Locate the cell with the specified text and output its (x, y) center coordinate. 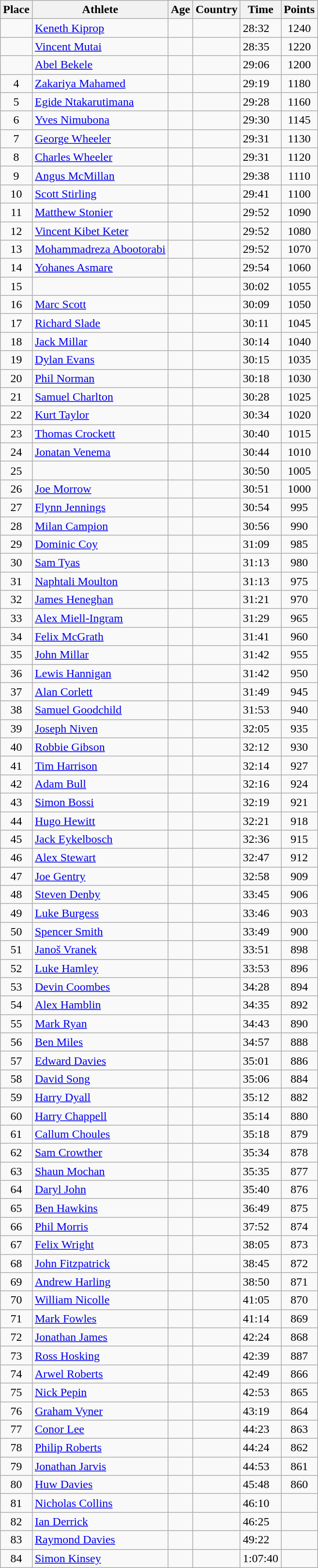
29:30 (260, 120)
34:43 (260, 1024)
Jonathan James (100, 1337)
63 (16, 1171)
42:53 (260, 1392)
9 (16, 175)
Milan Campion (100, 526)
Sam Tyas (100, 563)
Nicholas Collins (100, 1503)
31:09 (260, 544)
Sam Crowther (100, 1153)
38:50 (260, 1282)
51 (16, 950)
39 (16, 729)
861 (299, 1466)
Arwel Roberts (100, 1374)
35:40 (260, 1190)
924 (299, 784)
20 (16, 378)
23 (16, 434)
Steven Denby (100, 895)
1020 (299, 415)
37 (16, 692)
Abel Bekele (100, 65)
12 (16, 231)
68 (16, 1263)
14 (16, 268)
79 (16, 1466)
42 (16, 784)
49 (16, 913)
Dominic Coy (100, 544)
50 (16, 931)
James Heneghan (100, 600)
42:49 (260, 1374)
Shaun Mochan (100, 1171)
1145 (299, 120)
892 (299, 1005)
874 (299, 1226)
868 (299, 1337)
65 (16, 1208)
918 (299, 821)
29:41 (260, 194)
31:53 (260, 710)
36 (16, 673)
35:18 (260, 1134)
Phil Norman (100, 378)
62 (16, 1153)
Felix McGrath (100, 637)
Edward Davies (100, 1060)
970 (299, 600)
41 (16, 765)
30:09 (260, 305)
37:52 (260, 1226)
69 (16, 1282)
Jack Millar (100, 342)
Hugo Hewitt (100, 821)
Lewis Hannigan (100, 673)
25 (16, 470)
31:41 (260, 637)
940 (299, 710)
Angus McMillan (100, 175)
43:19 (260, 1411)
965 (299, 618)
Devin Coombes (100, 987)
84 (16, 1558)
927 (299, 765)
Andrew Harling (100, 1282)
16 (16, 305)
29:38 (260, 175)
30:51 (260, 489)
Alan Corlett (100, 692)
7 (16, 139)
30:28 (260, 397)
Ben Hawkins (100, 1208)
74 (16, 1374)
Phil Morris (100, 1226)
Joe Morrow (100, 489)
David Song (100, 1079)
34:28 (260, 987)
38 (16, 710)
18 (16, 342)
935 (299, 729)
Richard Slade (100, 323)
48 (16, 895)
59 (16, 1097)
71 (16, 1319)
Adam Bull (100, 784)
873 (299, 1245)
1:07:40 (260, 1558)
81 (16, 1503)
4 (16, 83)
10 (16, 194)
Joseph Niven (100, 729)
31:29 (260, 618)
John Fitzpatrick (100, 1263)
1010 (299, 452)
Matthew Stonier (100, 212)
11 (16, 212)
5 (16, 102)
33 (16, 618)
1005 (299, 470)
876 (299, 1190)
32:36 (260, 839)
32:47 (260, 858)
1220 (299, 47)
863 (299, 1429)
878 (299, 1153)
870 (299, 1300)
1200 (299, 65)
Mark Ryan (100, 1024)
Tim Harrison (100, 765)
27 (16, 507)
30:50 (260, 470)
909 (299, 876)
58 (16, 1079)
Kurt Taylor (100, 415)
903 (299, 913)
900 (299, 931)
41:05 (260, 1300)
35:06 (260, 1079)
Harry Dyall (100, 1097)
896 (299, 968)
44:24 (260, 1448)
33:45 (260, 895)
1040 (299, 342)
945 (299, 692)
26 (16, 489)
13 (16, 249)
28:35 (260, 47)
60 (16, 1116)
Age (180, 10)
78 (16, 1448)
888 (299, 1042)
30:54 (260, 507)
30:02 (260, 286)
1110 (299, 175)
Keneth Kiprop (100, 28)
42:39 (260, 1355)
35:34 (260, 1153)
56 (16, 1042)
866 (299, 1374)
Vincent Mutai (100, 47)
35:14 (260, 1116)
30:11 (260, 323)
1015 (299, 434)
Jonathan Jarvis (100, 1466)
30:40 (260, 434)
1070 (299, 249)
29:54 (260, 268)
34 (16, 637)
930 (299, 747)
1130 (299, 139)
32:12 (260, 747)
30:44 (260, 452)
54 (16, 1005)
Samuel Charlton (100, 397)
32:16 (260, 784)
864 (299, 1411)
1055 (299, 286)
1045 (299, 323)
Zakariya Mahamed (100, 83)
32 (16, 600)
1060 (299, 268)
Felix Wright (100, 1245)
886 (299, 1060)
52 (16, 968)
64 (16, 1190)
44:23 (260, 1429)
28 (16, 526)
884 (299, 1079)
44 (16, 821)
Jack Eykelbosch (100, 839)
871 (299, 1282)
33:53 (260, 968)
61 (16, 1134)
Daryl John (100, 1190)
47 (16, 876)
950 (299, 673)
67 (16, 1245)
40 (16, 747)
70 (16, 1300)
William Nicolle (100, 1300)
55 (16, 1024)
860 (299, 1485)
921 (299, 802)
22 (16, 415)
1080 (299, 231)
906 (299, 895)
19 (16, 360)
Athlete (100, 10)
Luke Burgess (100, 913)
995 (299, 507)
32:05 (260, 729)
Raymond Davies (100, 1540)
Alex Stewart (100, 858)
38:45 (260, 1263)
Scott Stirling (100, 194)
869 (299, 1319)
1030 (299, 378)
24 (16, 452)
Samuel Goodchild (100, 710)
887 (299, 1355)
Huw Davies (100, 1485)
82 (16, 1521)
1240 (299, 28)
872 (299, 1263)
990 (299, 526)
Graham Vyner (100, 1411)
77 (16, 1429)
31 (16, 581)
Ross Hosking (100, 1355)
Points (299, 10)
975 (299, 581)
66 (16, 1226)
Robbie Gibson (100, 747)
31:21 (260, 600)
890 (299, 1024)
1090 (299, 212)
44:53 (260, 1466)
Thomas Crockett (100, 434)
879 (299, 1134)
34:57 (260, 1042)
877 (299, 1171)
46:25 (260, 1521)
21 (16, 397)
32:14 (260, 765)
Nick Pepin (100, 1392)
30 (16, 563)
Alex Hamblin (100, 1005)
32:21 (260, 821)
915 (299, 839)
Callum Choules (100, 1134)
1000 (299, 489)
31:49 (260, 692)
Luke Hamley (100, 968)
865 (299, 1392)
17 (16, 323)
Egide Ntakarutimana (100, 102)
46:10 (260, 1503)
1025 (299, 397)
80 (16, 1485)
Simon Bossi (100, 802)
Alex Miell-Ingram (100, 618)
960 (299, 637)
35 (16, 655)
28:32 (260, 28)
985 (299, 544)
John Millar (100, 655)
894 (299, 987)
75 (16, 1392)
29:19 (260, 83)
32:19 (260, 802)
Naphtali Moulton (100, 581)
Spencer Smith (100, 931)
1120 (299, 157)
1035 (299, 360)
1160 (299, 102)
912 (299, 858)
38:05 (260, 1245)
53 (16, 987)
Flynn Jennings (100, 507)
Country (216, 10)
Vincent Kibet Keter (100, 231)
8 (16, 157)
955 (299, 655)
Dylan Evans (100, 360)
30:34 (260, 415)
32:58 (260, 876)
Yves Nimubona (100, 120)
Yohanes Asmare (100, 268)
49:22 (260, 1540)
882 (299, 1097)
Ian Derrick (100, 1521)
880 (299, 1116)
Jonatan Venema (100, 452)
898 (299, 950)
35:12 (260, 1097)
30:14 (260, 342)
30:15 (260, 360)
875 (299, 1208)
Philip Roberts (100, 1448)
33:49 (260, 931)
Joe Gentry (100, 876)
45:48 (260, 1485)
29:06 (260, 65)
Ben Miles (100, 1042)
43 (16, 802)
41:14 (260, 1319)
Conor Lee (100, 1429)
46 (16, 858)
76 (16, 1411)
862 (299, 1448)
Mark Fowles (100, 1319)
33:51 (260, 950)
29 (16, 544)
73 (16, 1355)
35:35 (260, 1171)
1050 (299, 305)
Mohammadreza Abootorabi (100, 249)
1180 (299, 83)
Charles Wheeler (100, 157)
57 (16, 1060)
33:46 (260, 913)
29:28 (260, 102)
Time (260, 10)
Janoš Vranek (100, 950)
Harry Chappell (100, 1116)
Place (16, 10)
83 (16, 1540)
30:18 (260, 378)
42:24 (260, 1337)
15 (16, 286)
1100 (299, 194)
980 (299, 563)
Marc Scott (100, 305)
30:56 (260, 526)
45 (16, 839)
6 (16, 120)
George Wheeler (100, 139)
36:49 (260, 1208)
72 (16, 1337)
34:35 (260, 1005)
Simon Kinsey (100, 1558)
35:01 (260, 1060)
